Determine the (X, Y) coordinate at the center of the cell enclosing the given text.  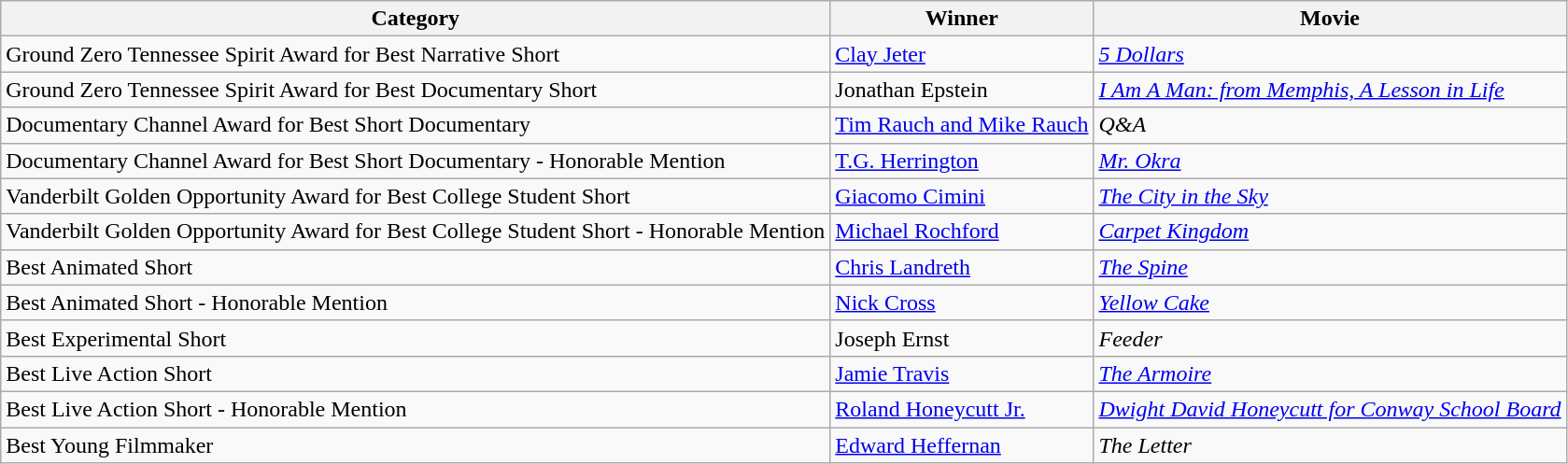
Dwight David Honeycutt for Conway School Board (1330, 409)
Documentary Channel Award for Best Short Documentary (416, 125)
Yellow Cake (1330, 302)
Ground Zero Tennessee Spirit Award for Best Narrative Short (416, 54)
Best Animated Short - Honorable Mention (416, 302)
Chris Landreth (962, 267)
Vanderbilt Golden Opportunity Award for Best College Student Short - Honorable Mention (416, 232)
Q&A (1330, 125)
Jamie Travis (962, 373)
Ground Zero Tennessee Spirit Award for Best Documentary Short (416, 90)
Best Young Filmmaker (416, 445)
Clay Jeter (962, 54)
Best Live Action Short (416, 373)
Documentary Channel Award for Best Short Documentary - Honorable Mention (416, 161)
Nick Cross (962, 302)
Best Live Action Short - Honorable Mention (416, 409)
I Am A Man: from Memphis, A Lesson in Life (1330, 90)
The Spine (1330, 267)
Winner (962, 19)
Mr. Okra (1330, 161)
Feeder (1330, 338)
Movie (1330, 19)
Tim Rauch and Mike Rauch (962, 125)
Giacomo Cimini (962, 196)
Category (416, 19)
Vanderbilt Golden Opportunity Award for Best College Student Short (416, 196)
Carpet Kingdom (1330, 232)
Joseph Ernst (962, 338)
The City in the Sky (1330, 196)
Roland Honeycutt Jr. (962, 409)
The Letter (1330, 445)
T.G. Herrington (962, 161)
The Armoire (1330, 373)
Edward Heffernan (962, 445)
Best Experimental Short (416, 338)
5 Dollars (1330, 54)
Best Animated Short (416, 267)
Michael Rochford (962, 232)
Jonathan Epstein (962, 90)
